Output the [x, y] coordinate of the center of the cell containing the given text.  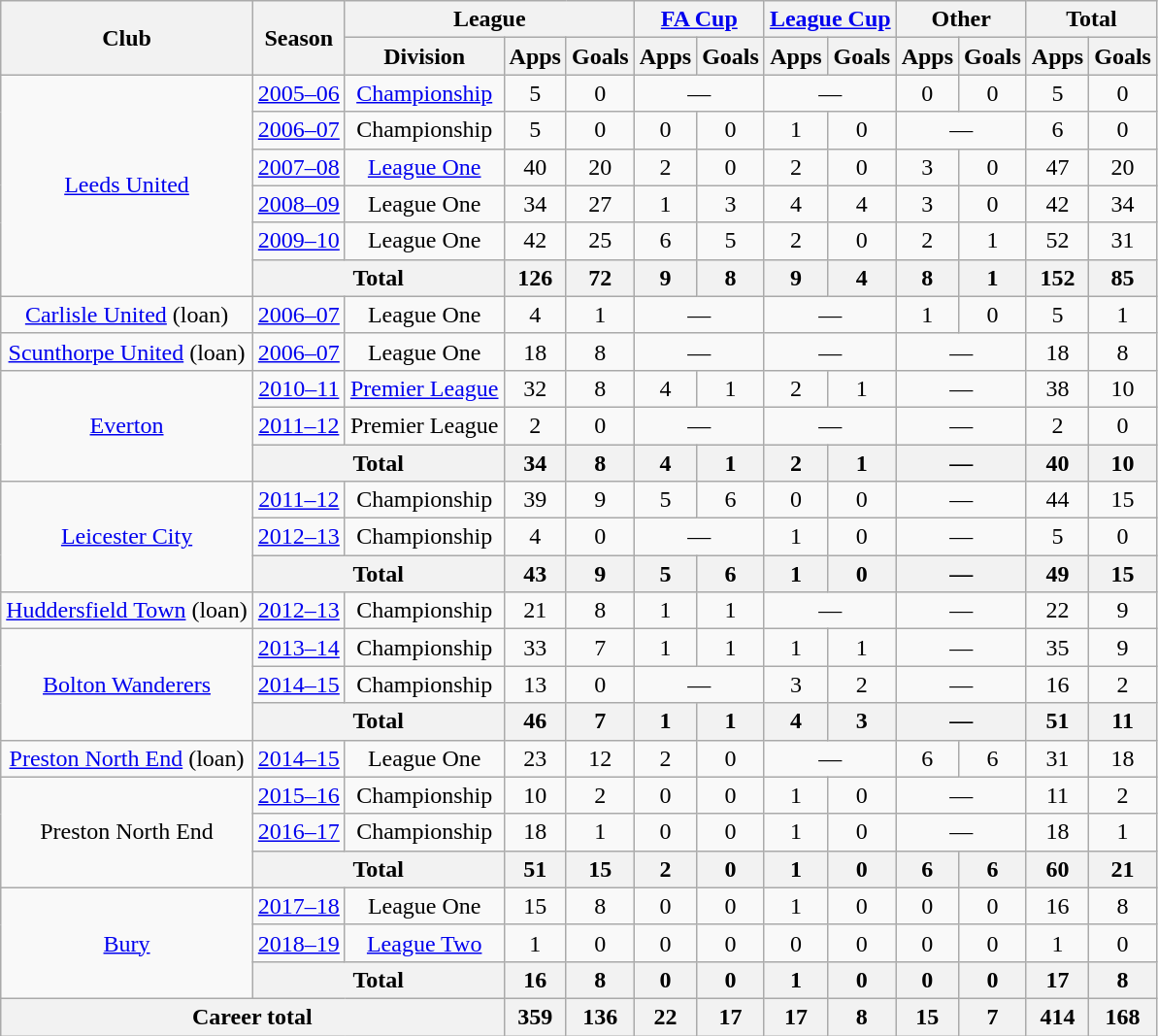
Other [961, 19]
38 [1057, 388]
414 [1057, 1017]
2015–16 [299, 795]
152 [1057, 278]
League Cup [830, 19]
85 [1123, 278]
Career total [252, 1017]
Bury [127, 943]
44 [1057, 500]
52 [1057, 241]
Carlisle United (loan) [127, 315]
Preston North End (loan) [127, 758]
72 [600, 278]
Club [127, 38]
168 [1123, 1017]
Huddersfield Town (loan) [127, 611]
Bolton Wanderers [127, 685]
35 [1057, 648]
46 [535, 721]
Leicester City [127, 537]
2018–19 [299, 943]
2013–14 [299, 648]
2007–08 [299, 167]
FA Cup [699, 19]
2017–18 [299, 906]
2008–09 [299, 204]
2009–10 [299, 241]
12 [600, 758]
126 [535, 278]
27 [600, 204]
13 [535, 685]
49 [1057, 574]
60 [1057, 869]
32 [535, 388]
39 [535, 500]
47 [1057, 167]
23 [535, 758]
Preston North End [127, 832]
136 [600, 1017]
Everton [127, 425]
43 [535, 574]
Season [299, 38]
2005–06 [299, 93]
359 [535, 1017]
2016–17 [299, 832]
Leeds United [127, 185]
2010–11 [299, 388]
League [489, 19]
Division [424, 56]
Scunthorpe United (loan) [127, 351]
League Two [424, 943]
25 [600, 241]
33 [535, 648]
